Find where the given text appears and provide that cell's center as [x, y] coordinate. 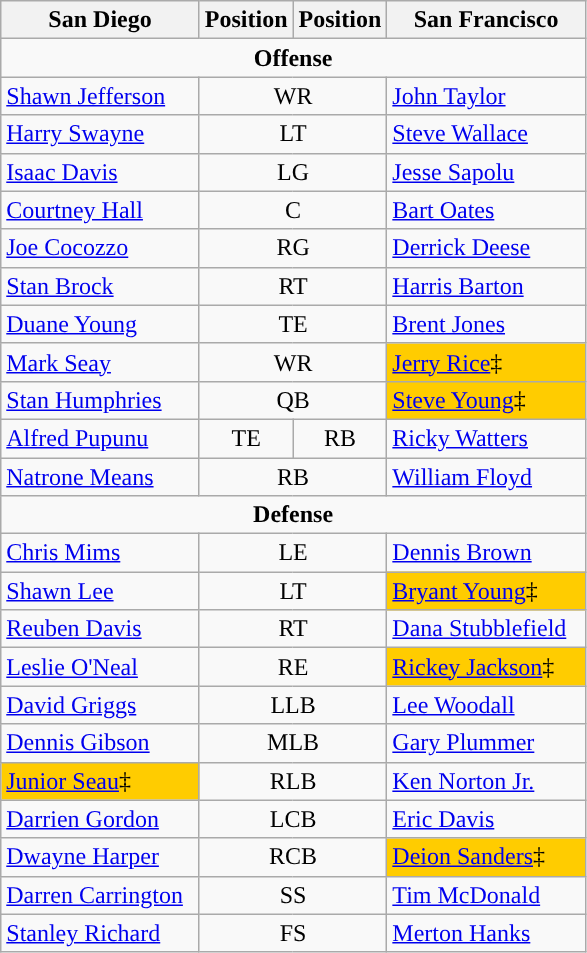
Courtney Hall [100, 210]
Deion Sanders‡ [486, 857]
Dana Stubblefield [486, 629]
Mark Seay [100, 362]
LCB [293, 819]
Merton Hanks [486, 933]
Jesse Sapolu [486, 172]
Shawn Jefferson [100, 96]
LE [293, 553]
Chris Mims [100, 553]
Stanley Richard [100, 933]
William Floyd [486, 477]
Shawn Lee [100, 591]
Dennis Gibson [100, 743]
Isaac Davis [100, 172]
Brent Jones [486, 324]
Bryant Young‡ [486, 591]
QB [293, 400]
MLB [293, 743]
Darrien Gordon [100, 819]
RG [293, 248]
Eric Davis [486, 819]
Lee Woodall [486, 705]
FS [293, 933]
Gary Plummer [486, 743]
Leslie O'Neal [100, 667]
Tim McDonald [486, 895]
Steve Young‡ [486, 400]
Offense [294, 58]
Harris Barton [486, 286]
LLB [293, 705]
Harry Swayne [100, 134]
Dennis Brown [486, 553]
Dwayne Harper [100, 857]
SS [293, 895]
C [293, 210]
Jerry Rice‡ [486, 362]
Reuben Davis [100, 629]
San Diego [100, 20]
Duane Young [100, 324]
Ricky Watters [486, 438]
Natrone Means [100, 477]
Joe Cocozzo [100, 248]
Darren Carrington [100, 895]
San Francisco [486, 20]
RCB [293, 857]
David Griggs [100, 705]
Junior Seau‡ [100, 781]
Stan Humphries [100, 400]
LG [293, 172]
Derrick Deese [486, 248]
Bart Oates [486, 210]
John Taylor [486, 96]
Ken Norton Jr. [486, 781]
Stan Brock [100, 286]
RLB [293, 781]
Rickey Jackson‡ [486, 667]
Defense [294, 515]
Alfred Pupunu [100, 438]
Steve Wallace [486, 134]
RE [293, 667]
